From the cell containing the given text, extract its center point as [X, Y] coordinate. 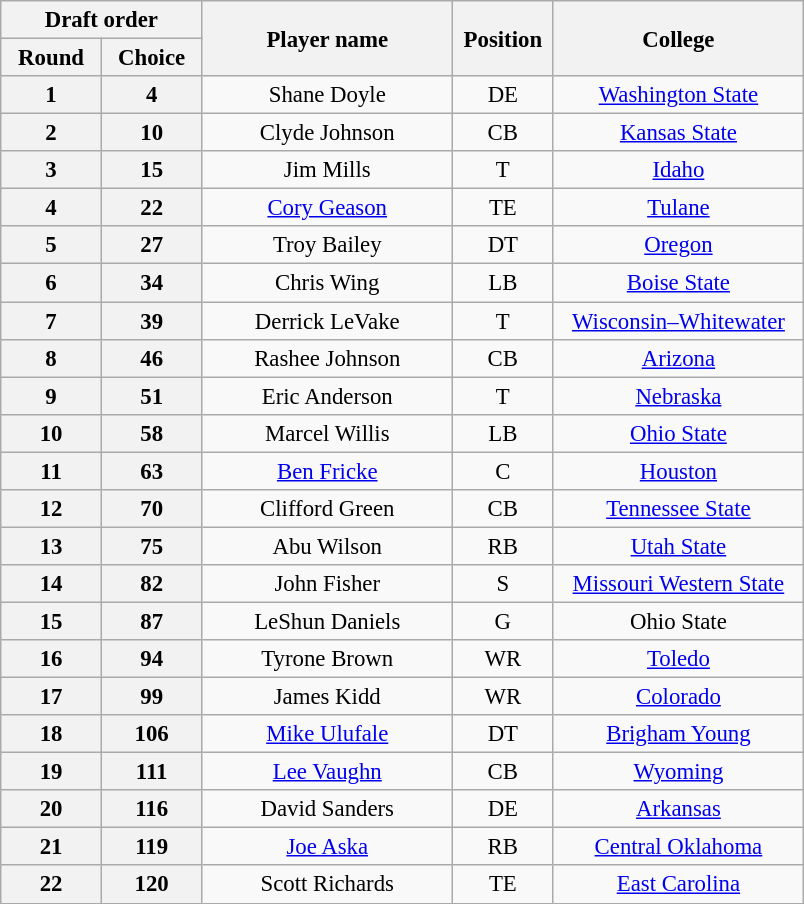
College [678, 38]
Boise State [678, 283]
Idaho [678, 170]
Oregon [678, 245]
3 [52, 170]
87 [152, 621]
Chris Wing [328, 283]
Wisconsin–Whitewater [678, 321]
119 [152, 847]
Player name [328, 38]
David Sanders [328, 809]
7 [52, 321]
Houston [678, 471]
Troy Bailey [328, 245]
Central Oklahoma [678, 847]
Eric Anderson [328, 396]
Toledo [678, 659]
12 [52, 509]
Colorado [678, 697]
Wyoming [678, 772]
Ben Fricke [328, 471]
2 [52, 133]
S [504, 584]
21 [52, 847]
Utah State [678, 546]
John Fisher [328, 584]
18 [52, 734]
70 [152, 509]
Round [52, 58]
63 [152, 471]
39 [152, 321]
34 [152, 283]
6 [52, 283]
8 [52, 358]
46 [152, 358]
Joe Aska [328, 847]
Washington State [678, 95]
Tulane [678, 208]
Cory Geason [328, 208]
James Kidd [328, 697]
106 [152, 734]
East Carolina [678, 885]
99 [152, 697]
16 [52, 659]
Tennessee State [678, 509]
19 [52, 772]
Clifford Green [328, 509]
5 [52, 245]
116 [152, 809]
51 [152, 396]
1 [52, 95]
Arizona [678, 358]
Marcel Willis [328, 433]
27 [152, 245]
Mike Ulufale [328, 734]
Brigham Young [678, 734]
Jim Mills [328, 170]
Draft order [102, 20]
9 [52, 396]
11 [52, 471]
Tyrone Brown [328, 659]
58 [152, 433]
Derrick LeVake [328, 321]
17 [52, 697]
LeShun Daniels [328, 621]
Abu Wilson [328, 546]
Choice [152, 58]
75 [152, 546]
20 [52, 809]
Scott Richards [328, 885]
120 [152, 885]
Kansas State [678, 133]
Clyde Johnson [328, 133]
Missouri Western State [678, 584]
G [504, 621]
Lee Vaughn [328, 772]
Shane Doyle [328, 95]
111 [152, 772]
Nebraska [678, 396]
Arkansas [678, 809]
82 [152, 584]
13 [52, 546]
Position [504, 38]
Rashee Johnson [328, 358]
14 [52, 584]
94 [152, 659]
C [504, 471]
